Detect which cell encompasses the target text, then output its [X, Y] center coordinate. 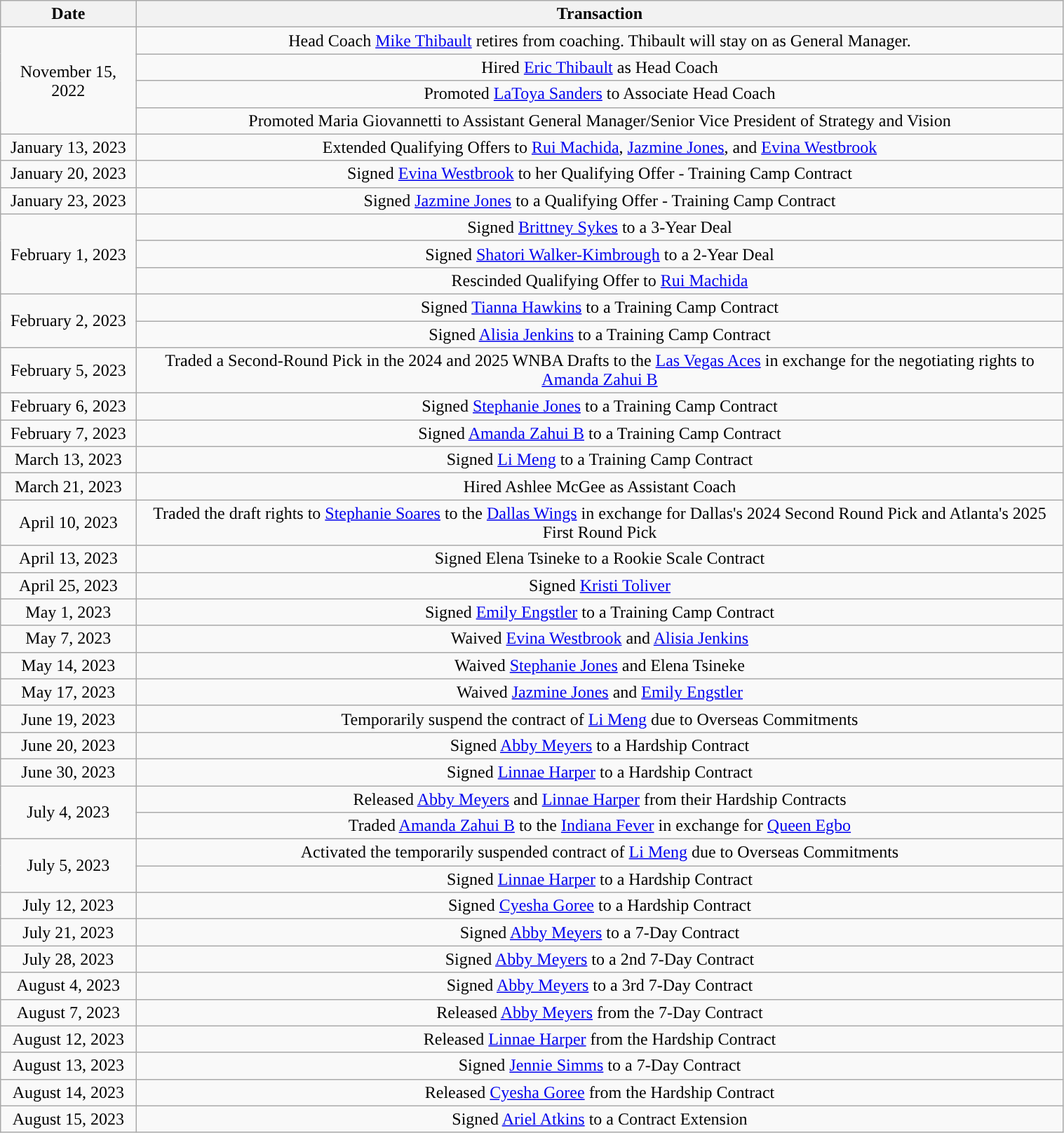
Signed Li Meng to a Training Camp Contract [600, 460]
Head Coach Mike Thibault retires from coaching. Thibault will stay on as General Manager. [600, 41]
Signed Kristi Toliver [600, 585]
June 30, 2023 [69, 772]
May 1, 2023 [69, 612]
Activated the temporarily suspended contract of Li Meng due to Overseas Commitments [600, 853]
Hired Eric Thibault as Head Coach [600, 67]
May 17, 2023 [69, 692]
Traded a Second-Round Pick in the 2024 and 2025 WNBA Drafts to the Las Vegas Aces in exchange for the negotiating rights to Amanda Zahui B [600, 370]
Signed Emily Engstler to a Training Camp Contract [600, 612]
Date [69, 14]
Hired Ashlee McGee as Assistant Coach [600, 487]
Signed Abby Meyers to a 2nd 7-Day Contract [600, 959]
February 6, 2023 [69, 407]
August 13, 2023 [69, 1066]
August 12, 2023 [69, 1039]
July 28, 2023 [69, 959]
August 14, 2023 [69, 1092]
Signed Abby Meyers to a 3rd 7-Day Contract [600, 986]
February 2, 2023 [69, 320]
Signed Ariel Atkins to a Contract Extension [600, 1119]
February 5, 2023 [69, 370]
Signed Cyesha Goree to a Hardship Contract [600, 906]
April 25, 2023 [69, 585]
August 15, 2023 [69, 1119]
March 13, 2023 [69, 460]
Promoted Maria Giovannetti to Assistant General Manager/Senior Vice President of Strategy and Vision [600, 121]
Signed Shatori Walker-Kimbrough to a 2-Year Deal [600, 254]
April 13, 2023 [69, 559]
Signed Jazmine Jones to a Qualifying Offer - Training Camp Contract [600, 201]
August 4, 2023 [69, 986]
June 19, 2023 [69, 719]
Signed Amanda Zahui B to a Training Camp Contract [600, 433]
Rescinded Qualifying Offer to Rui Machida [600, 280]
January 23, 2023 [69, 201]
Temporarily suspend the contract of Li Meng due to Overseas Commitments [600, 719]
Promoted LaToya Sanders to Associate Head Coach [600, 94]
Traded the draft rights to Stephanie Soares to the Dallas Wings in exchange for Dallas's 2024 Second Round Pick and Atlanta's 2025 First Round Pick [600, 523]
August 7, 2023 [69, 1012]
Released Abby Meyers from the 7-Day Contract [600, 1012]
January 20, 2023 [69, 174]
Extended Qualifying Offers to Rui Machida, Jazmine Jones, and Evina Westbrook [600, 147]
Released Linnae Harper from the Hardship Contract [600, 1039]
Released Abby Meyers and Linnae Harper from their Hardship Contracts [600, 799]
February 1, 2023 [69, 254]
Signed Evina Westbrook to her Qualifying Offer - Training Camp Contract [600, 174]
Released Cyesha Goree from the Hardship Contract [600, 1092]
November 15, 2022 [69, 81]
Signed Tianna Hawkins to a Training Camp Contract [600, 307]
March 21, 2023 [69, 487]
May 7, 2023 [69, 639]
Signed Brittney Sykes to a 3-Year Deal [600, 227]
Signed Alisia Jenkins to a Training Camp Contract [600, 334]
Transaction [600, 14]
Waived Evina Westbrook and Alisia Jenkins [600, 639]
Signed Stephanie Jones to a Training Camp Contract [600, 407]
Signed Abby Meyers to a Hardship Contract [600, 745]
February 7, 2023 [69, 433]
April 10, 2023 [69, 523]
Signed Elena Tsineke to a Rookie Scale Contract [600, 559]
January 13, 2023 [69, 147]
Signed Abby Meyers to a 7-Day Contract [600, 932]
Waived Jazmine Jones and Emily Engstler [600, 692]
Signed Jennie Simms to a 7-Day Contract [600, 1066]
June 20, 2023 [69, 745]
July 21, 2023 [69, 932]
July 5, 2023 [69, 866]
May 14, 2023 [69, 665]
July 12, 2023 [69, 906]
Traded Amanda Zahui B to the Indiana Fever in exchange for Queen Egbo [600, 826]
July 4, 2023 [69, 812]
Waived Stephanie Jones and Elena Tsineke [600, 665]
